Search for the cell housing the specified text and yield its [X, Y] center coordinate. 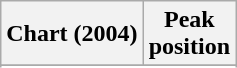
Chart (2004) [72, 34]
Peakposition [189, 34]
